Capture the cell that displays the provided text and extract its (x, y) central coordinate. 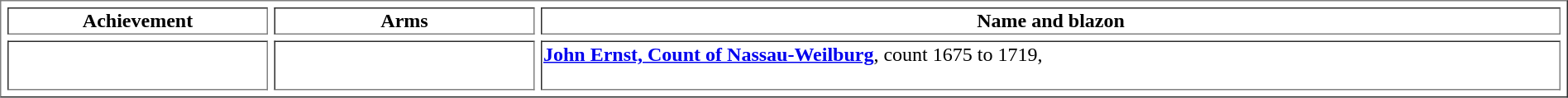
Achievement (137, 21)
Name and blazon (1050, 21)
Arms (405, 21)
John Ernst, Count of Nassau-Weilburg, count 1675 to 1719, (1050, 66)
